Output the (x, y) coordinate of the center of the cell containing the given text.  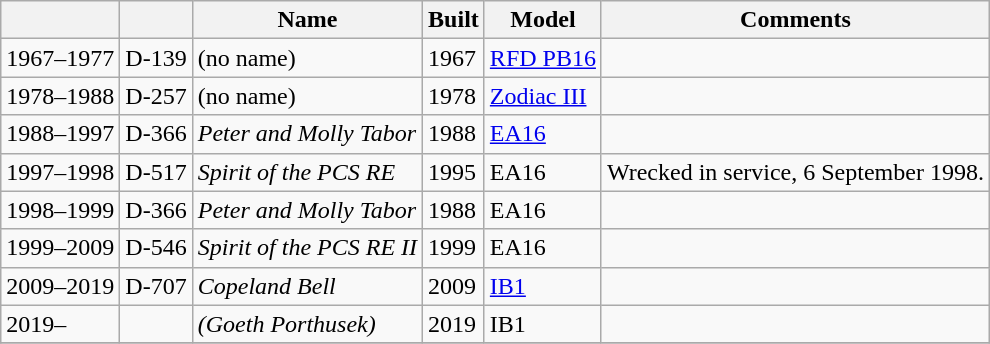
2019– (60, 324)
Spirit of the PCS RE (307, 172)
D-546 (156, 248)
1988–1997 (60, 134)
1995 (454, 172)
2019 (454, 324)
1999–2009 (60, 248)
D-257 (156, 96)
(Goeth Porthusek) (307, 324)
1998–1999 (60, 210)
2009–2019 (60, 286)
1978 (454, 96)
1967–1977 (60, 58)
2009 (454, 286)
D-517 (156, 172)
Name (307, 20)
Zodiac III (542, 96)
D-707 (156, 286)
D-139 (156, 58)
Spirit of the PCS RE II (307, 248)
Comments (795, 20)
Built (454, 20)
RFD PB16 (542, 58)
Wrecked in service, 6 September 1998. (795, 172)
1997–1998 (60, 172)
Copeland Bell (307, 286)
1999 (454, 248)
Model (542, 20)
1967 (454, 58)
1978–1988 (60, 96)
